Determine the (X, Y) coordinate at the center of the cell enclosing the given text.  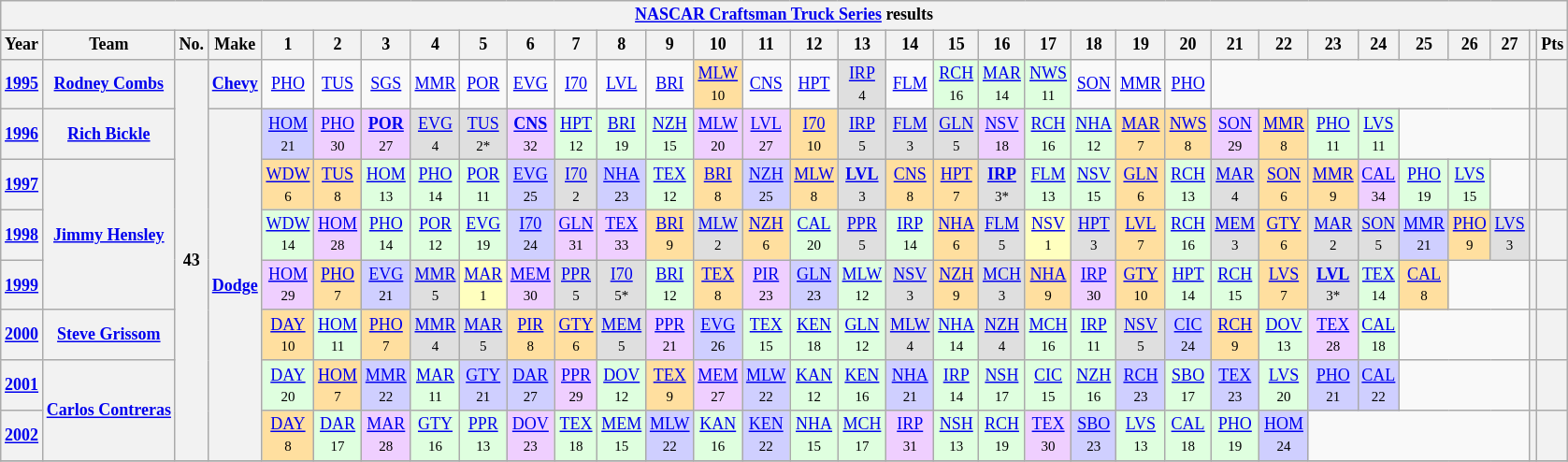
2 (338, 45)
CAL8 (1425, 285)
MMR5 (436, 285)
HOM29 (288, 285)
26 (1470, 45)
GTY16 (436, 436)
FLM3 (911, 135)
43 (191, 260)
13 (862, 45)
DAR17 (338, 436)
NHA14 (957, 335)
25 (1425, 45)
DAY10 (288, 335)
POR27 (385, 135)
EVG19 (483, 235)
LVL (622, 84)
CIC15 (1048, 385)
EVG21 (385, 285)
HPT12 (576, 135)
BRI12 (669, 285)
2000 (22, 335)
1999 (22, 285)
NSH13 (957, 436)
MLW8 (813, 184)
9 (669, 45)
IRP5 (862, 135)
KAN12 (813, 385)
12 (813, 45)
SGS (385, 84)
NZH16 (1094, 385)
17 (1048, 45)
GLN5 (957, 135)
NZH9 (957, 285)
7 (576, 45)
MAR2 (1333, 235)
MAR28 (385, 436)
HPT3 (1094, 235)
POR (483, 84)
BRI9 (669, 235)
RCH19 (1002, 436)
TEX9 (669, 385)
PPR21 (669, 335)
Dodge (235, 285)
SON6 (1285, 184)
14 (911, 45)
KEN22 (767, 436)
NHA21 (911, 385)
NSV5 (1141, 335)
NHA15 (813, 436)
MMR8 (1285, 135)
23 (1333, 45)
DAY8 (288, 436)
MEM27 (718, 385)
GLN12 (862, 335)
MCH17 (862, 436)
NZH15 (669, 135)
I7024 (531, 235)
NHA9 (1048, 285)
Year (22, 45)
BRI8 (718, 184)
Steve Grissom (108, 335)
TUS2* (483, 135)
15 (957, 45)
SBO17 (1187, 385)
MAR4 (1235, 184)
KAN16 (718, 436)
CAL34 (1378, 184)
NSH17 (1002, 385)
MLW10 (718, 84)
Jimmy Hensley (108, 234)
PHO21 (1333, 385)
Pts (1552, 45)
27 (1509, 45)
EVG26 (718, 335)
TEX14 (1378, 285)
TUS8 (338, 184)
PHO11 (1333, 135)
MMR22 (385, 385)
FLM (911, 84)
No. (191, 45)
HOM28 (338, 235)
GLN6 (1141, 184)
POR11 (483, 184)
24 (1378, 45)
MMR4 (436, 335)
SON (1094, 84)
IRP11 (1094, 335)
NSV1 (1048, 235)
Make (235, 45)
BRI (669, 84)
DOV23 (531, 436)
GLN31 (576, 235)
1 (288, 45)
Chevy (235, 84)
NHA6 (957, 235)
MAR1 (483, 285)
HOM11 (338, 335)
NZH4 (1002, 335)
MAR7 (1141, 135)
1997 (22, 184)
HPT7 (957, 184)
MMR21 (1425, 235)
NHA12 (1094, 135)
WDW14 (288, 235)
MCH3 (1002, 285)
KEN18 (813, 335)
RCH15 (1235, 285)
PHO9 (1470, 235)
PHO30 (338, 135)
6 (531, 45)
NSV15 (1094, 184)
1996 (22, 135)
2002 (22, 436)
GTY21 (483, 385)
SON29 (1235, 135)
HOM13 (385, 184)
LVS3 (1509, 235)
NZH6 (767, 235)
LVS11 (1378, 135)
CNS32 (531, 135)
NSV18 (1002, 135)
IRP30 (1094, 285)
10 (718, 45)
RCH13 (1187, 184)
CNS8 (911, 184)
SBO23 (1094, 436)
CIC24 (1187, 335)
MMR9 (1333, 184)
MAR11 (436, 385)
NZH25 (767, 184)
Rich Bickle (108, 135)
LVS15 (1470, 184)
I70 (576, 84)
TEX12 (669, 184)
NSV3 (911, 285)
19 (1141, 45)
LVS7 (1285, 285)
IRP31 (911, 436)
TEX33 (622, 235)
LVL7 (1141, 235)
PIR23 (767, 285)
21 (1235, 45)
MCH16 (1048, 335)
1998 (22, 235)
MEM3 (1235, 235)
I7010 (813, 135)
NHA23 (622, 184)
MEM30 (531, 285)
DOV12 (622, 385)
GTY10 (1141, 285)
11 (767, 45)
HPT14 (1187, 285)
EVG (531, 84)
NWS11 (1048, 84)
PPR29 (576, 385)
LVS20 (1285, 385)
FLM5 (1002, 235)
DOV13 (1285, 335)
Team (108, 45)
MLW12 (862, 285)
TEX30 (1048, 436)
CNS (767, 84)
2001 (22, 385)
TEX15 (767, 335)
22 (1285, 45)
TEX23 (1235, 385)
IRP4 (862, 84)
POR12 (436, 235)
MEM5 (622, 335)
HOM24 (1285, 436)
TEX8 (718, 285)
SON5 (1378, 235)
MLW4 (911, 335)
PPR13 (483, 436)
LVL3 (862, 184)
16 (1002, 45)
NASCAR Craftsman Truck Series results (784, 15)
PIR8 (531, 335)
8 (622, 45)
DAR27 (531, 385)
CAL22 (1378, 385)
WDW6 (288, 184)
RCH9 (1235, 335)
RCH23 (1141, 385)
GLN23 (813, 285)
CAL20 (813, 235)
1995 (22, 84)
5 (483, 45)
3 (385, 45)
LVL27 (767, 135)
KEN16 (862, 385)
TEX28 (1333, 335)
4 (436, 45)
FLM13 (1048, 184)
MEM15 (622, 436)
I705* (622, 285)
LVL3* (1333, 285)
DAY20 (288, 385)
MAR5 (483, 335)
EVG25 (531, 184)
I702 (576, 184)
NWS8 (1187, 135)
TUS (338, 84)
EVG4 (436, 135)
LVS13 (1141, 436)
HOM7 (338, 385)
MLW2 (718, 235)
MAR14 (1002, 84)
Rodney Combs (108, 84)
HPT (813, 84)
IRP3* (1002, 184)
20 (1187, 45)
HOM21 (288, 135)
18 (1094, 45)
Carlos Contreras (108, 410)
TEX18 (576, 436)
MLW20 (718, 135)
BRI19 (622, 135)
